Detect which cell encompasses the target text, then output its (X, Y) center coordinate. 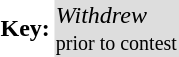
Withdrewprior to contest (116, 28)
